Detect which cell encompasses the target text, then output its (x, y) center coordinate. 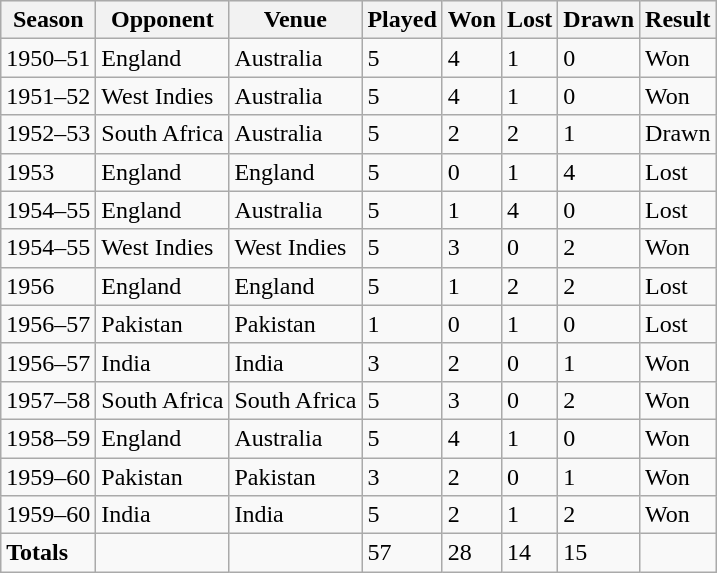
1958–59 (48, 438)
15 (599, 553)
Venue (296, 20)
Result (678, 20)
1956 (48, 286)
57 (402, 553)
Season (48, 20)
1952–53 (48, 134)
Opponent (162, 20)
1953 (48, 172)
Totals (48, 553)
Played (402, 20)
1950–51 (48, 58)
28 (472, 553)
1957–58 (48, 400)
1951–52 (48, 96)
14 (529, 553)
